Output the [X, Y] coordinate of the center of the cell containing the given text.  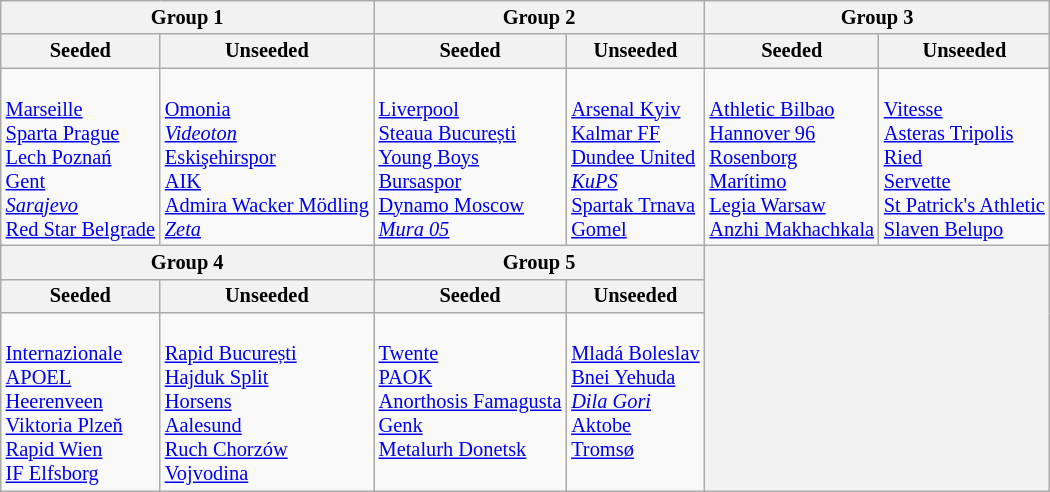
Vitesse Asteras Tripolis Ried Servette St Patrick's Athletic Slaven Belupo [964, 157]
Mladá Boleslav Bnei Yehuda Dila Gori Aktobe Tromsø [635, 402]
Internazionale APOEL Heerenveen Viktoria Plzeň Rapid Wien IF Elfsborg [80, 402]
Group 2 [540, 17]
Group 4 [188, 262]
Group 3 [878, 17]
Rapid București Hajduk Split Horsens Aalesund Ruch Chorzów Vojvodina [267, 402]
Twente PAOK Anorthosis Famagusta Genk Metalurh Donetsk [470, 402]
Omonia Videoton Eskişehirspor AIK Admira Wacker Mödling Zeta [267, 157]
Liverpool Steaua București Young Boys Bursaspor Dynamo Moscow Mura 05 [470, 157]
Arsenal Kyiv Kalmar FF Dundee United KuPS Spartak Trnava Gomel [635, 157]
Group 5 [540, 262]
Athletic Bilbao Hannover 96 Rosenborg Marítimo Legia Warsaw Anzhi Makhachkala [792, 157]
Marseille Sparta Prague Lech Poznań Gent Sarajevo Red Star Belgrade [80, 157]
Group 1 [188, 17]
